Pinpoint the cell where the given text exists, returning its [X, Y] midpoint coordinate. 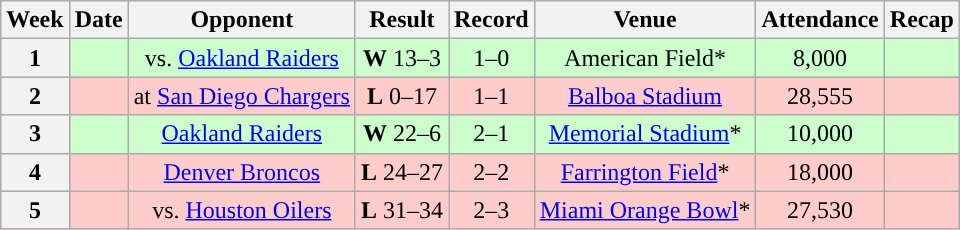
2–3 [491, 210]
Date [98, 20]
L 24–27 [402, 172]
L 31–34 [402, 210]
Recap [922, 20]
3 [35, 134]
Miami Orange Bowl* [645, 210]
1–1 [491, 96]
W 13–3 [402, 58]
Oakland Raiders [242, 134]
vs. Houston Oilers [242, 210]
American Field* [645, 58]
2 [35, 96]
Result [402, 20]
10,000 [820, 134]
2–2 [491, 172]
W 22–6 [402, 134]
L 0–17 [402, 96]
at San Diego Chargers [242, 96]
28,555 [820, 96]
Attendance [820, 20]
Week [35, 20]
8,000 [820, 58]
Memorial Stadium* [645, 134]
Venue [645, 20]
18,000 [820, 172]
Denver Broncos [242, 172]
1 [35, 58]
1–0 [491, 58]
Opponent [242, 20]
27,530 [820, 210]
Record [491, 20]
2–1 [491, 134]
Balboa Stadium [645, 96]
vs. Oakland Raiders [242, 58]
5 [35, 210]
Farrington Field* [645, 172]
4 [35, 172]
